Identify which cell holds the provided text, then report its (X, Y) central coordinate. 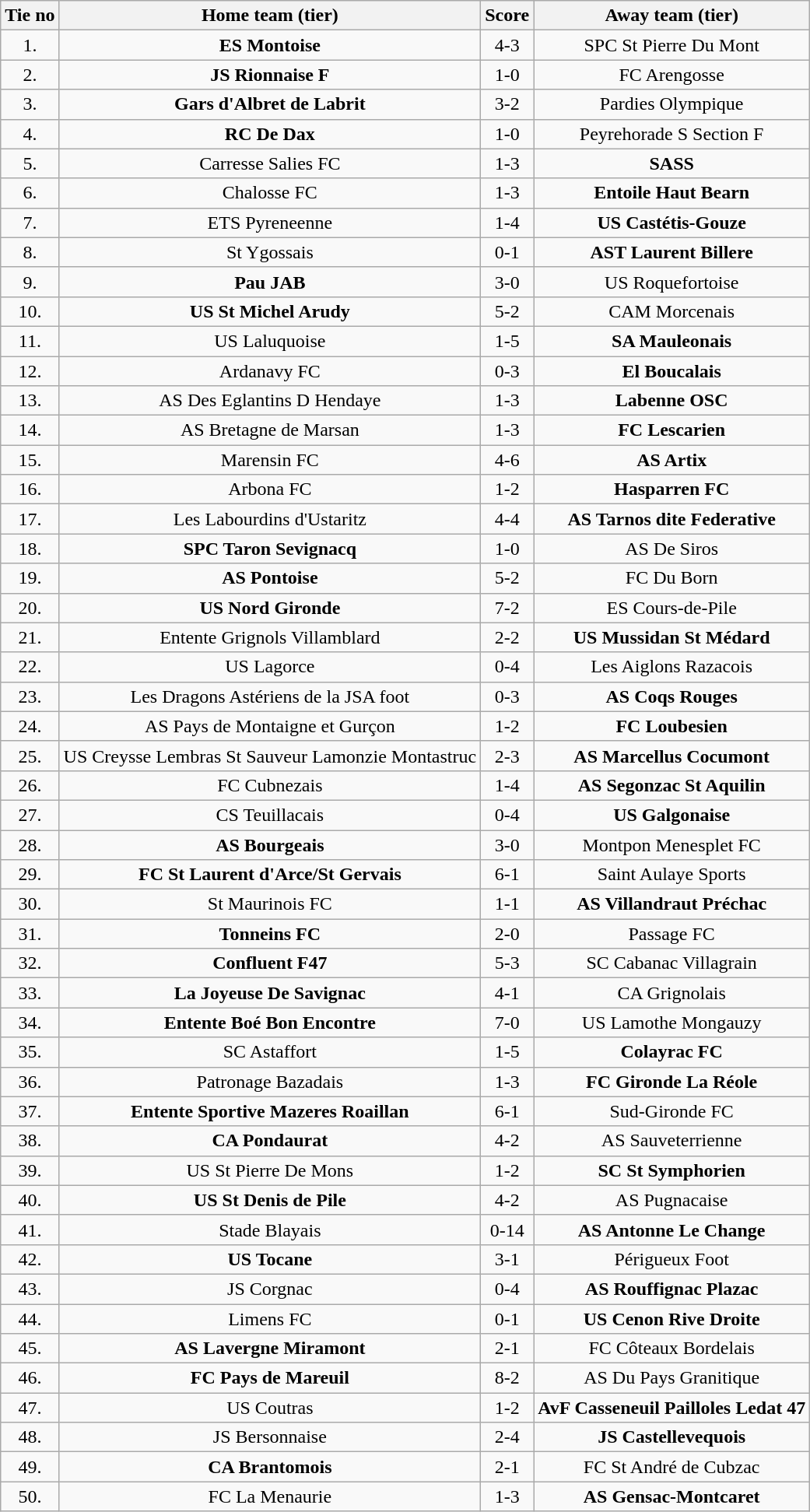
AS Marcellus Cocumont (672, 756)
JS Corgnac (270, 1289)
SASS (672, 163)
SA Mauleonais (672, 341)
AS Villandraut Préchac (672, 904)
US Mussidan St Médard (672, 637)
50. (30, 1496)
Tonneins FC (270, 934)
La Joyeuse De Savignac (270, 993)
4-6 (507, 460)
Patronage Bazadais (270, 1082)
11. (30, 341)
43. (30, 1289)
CS Teuillacais (270, 815)
St Ygossais (270, 252)
46. (30, 1378)
AST Laurent Billere (672, 252)
FC Gironde La Réole (672, 1082)
Tie no (30, 16)
Stade Blayais (270, 1230)
2-2 (507, 637)
AS Rouffignac Plazac (672, 1289)
14. (30, 430)
St Maurinois FC (270, 904)
US Nord Gironde (270, 608)
US Lamothe Mongauzy (672, 1023)
AS Pugnacaise (672, 1200)
US Coutras (270, 1408)
Sud-Gironde FC (672, 1111)
Entente Grignols Villamblard (270, 637)
AS Pontoise (270, 578)
28. (30, 844)
AS Des Eglantins D Hendaye (270, 401)
45. (30, 1349)
US Cenon Rive Droite (672, 1319)
8. (30, 252)
21. (30, 637)
AS Sauveterrienne (672, 1141)
SC Astaffort (270, 1052)
34. (30, 1023)
Les Dragons Astériens de la JSA foot (270, 696)
US Tocane (270, 1259)
AS De Siros (672, 549)
5-3 (507, 963)
Hasparren FC (672, 489)
CA Brantomois (270, 1467)
25. (30, 756)
36. (30, 1082)
CA Grignolais (672, 993)
37. (30, 1111)
40. (30, 1200)
44. (30, 1319)
27. (30, 815)
US Creysse Lembras St Sauveur Lamonzie Montastruc (270, 756)
33. (30, 993)
3-2 (507, 104)
7. (30, 223)
AS Bretagne de Marsan (270, 430)
Home team (tier) (270, 16)
FC Cubnezais (270, 785)
19. (30, 578)
29. (30, 875)
35. (30, 1052)
SC Cabanac Villagrain (672, 963)
9. (30, 282)
AS Gensac-Montcaret (672, 1496)
38. (30, 1141)
7-2 (507, 608)
8-2 (507, 1378)
12. (30, 371)
4. (30, 134)
AS Lavergne Miramont (270, 1349)
15. (30, 460)
6. (30, 193)
39. (30, 1170)
US St Denis de Pile (270, 1200)
Confluent F47 (270, 963)
CA Pondaurat (270, 1141)
Limens FC (270, 1319)
4-3 (507, 45)
FC Loubesien (672, 726)
AS Tarnos dite Federative (672, 519)
CAM Morcenais (672, 311)
AS Coqs Rouges (672, 696)
ETS Pyreneenne (270, 223)
SPC Taron Sevignacq (270, 549)
US Castétis-Gouze (672, 223)
El Boucalais (672, 371)
US Galgonaise (672, 815)
2. (30, 75)
Les Labourdins d'Ustaritz (270, 519)
Score (507, 16)
49. (30, 1467)
32. (30, 963)
AS Antonne Le Change (672, 1230)
3. (30, 104)
US St Michel Arudy (270, 311)
42. (30, 1259)
US Roquefortoise (672, 282)
Entente Boé Bon Encontre (270, 1023)
4-4 (507, 519)
Ardanavy FC (270, 371)
FC La Menaurie (270, 1496)
Carresse Salies FC (270, 163)
2-0 (507, 934)
Pardies Olympique (672, 104)
20. (30, 608)
Labenne OSC (672, 401)
41. (30, 1230)
47. (30, 1408)
Gars d'Albret de Labrit (270, 104)
SPC St Pierre Du Mont (672, 45)
Passage FC (672, 934)
Périgueux Foot (672, 1259)
AvF Casseneuil Pailloles Ledat 47 (672, 1408)
10. (30, 311)
ES Montoise (270, 45)
FC St Laurent d'Arce/St Gervais (270, 875)
Away team (tier) (672, 16)
16. (30, 489)
7-0 (507, 1023)
FC Pays de Mareuil (270, 1378)
AS Pays de Montaigne et Gurçon (270, 726)
Montpon Menesplet FC (672, 844)
Entente Sportive Mazeres Roaillan (270, 1111)
ES Cours-de-Pile (672, 608)
JS Castellevequois (672, 1437)
48. (30, 1437)
26. (30, 785)
Pau JAB (270, 282)
1-1 (507, 904)
18. (30, 549)
FC Lescarien (672, 430)
17. (30, 519)
Les Aiglons Razacois (672, 667)
Colayrac FC (672, 1052)
FC Du Born (672, 578)
Chalosse FC (270, 193)
FC Arengosse (672, 75)
Saint Aulaye Sports (672, 875)
US St Pierre De Mons (270, 1170)
31. (30, 934)
2-4 (507, 1437)
JS Rionnaise F (270, 75)
2-3 (507, 756)
5. (30, 163)
FC Côteaux Bordelais (672, 1349)
30. (30, 904)
AS Du Pays Granitique (672, 1378)
22. (30, 667)
Entoile Haut Bearn (672, 193)
Arbona FC (270, 489)
SC St Symphorien (672, 1170)
23. (30, 696)
AS Segonzac St Aquilin (672, 785)
AS Bourgeais (270, 844)
1. (30, 45)
24. (30, 726)
Peyrehorade S Section F (672, 134)
US Laluquoise (270, 341)
13. (30, 401)
FC St André de Cubzac (672, 1467)
US Lagorce (270, 667)
4-1 (507, 993)
JS Bersonnaise (270, 1437)
AS Artix (672, 460)
RC De Dax (270, 134)
3-1 (507, 1259)
Marensin FC (270, 460)
0-14 (507, 1230)
